Pinpoint the cell where the given text exists, returning its [x, y] midpoint coordinate. 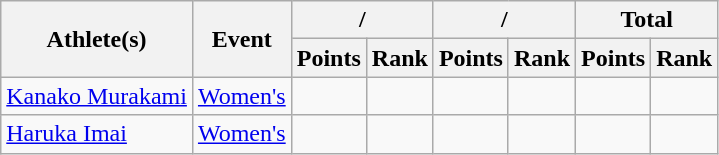
Total [647, 20]
Haruka Imai [97, 134]
Athlete(s) [97, 39]
Event [242, 39]
Kanako Murakami [97, 96]
